Determine the (x, y) coordinate at the center of the cell enclosing the given text.  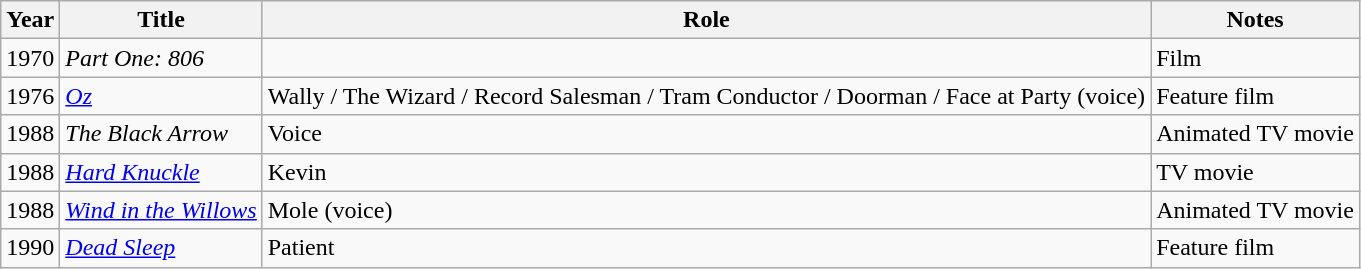
1990 (30, 248)
Wally / The Wizard / Record Salesman / Tram Conductor / Doorman / Face at Party (voice) (706, 96)
Dead Sleep (161, 248)
1970 (30, 58)
TV movie (1256, 172)
Voice (706, 134)
Title (161, 20)
Year (30, 20)
Patient (706, 248)
Mole (voice) (706, 210)
Oz (161, 96)
Kevin (706, 172)
Hard Knuckle (161, 172)
1976 (30, 96)
Notes (1256, 20)
Wind in the Willows (161, 210)
The Black Arrow (161, 134)
Part One: 806 (161, 58)
Role (706, 20)
Film (1256, 58)
